Identify which cell holds the provided text, then report its (x, y) central coordinate. 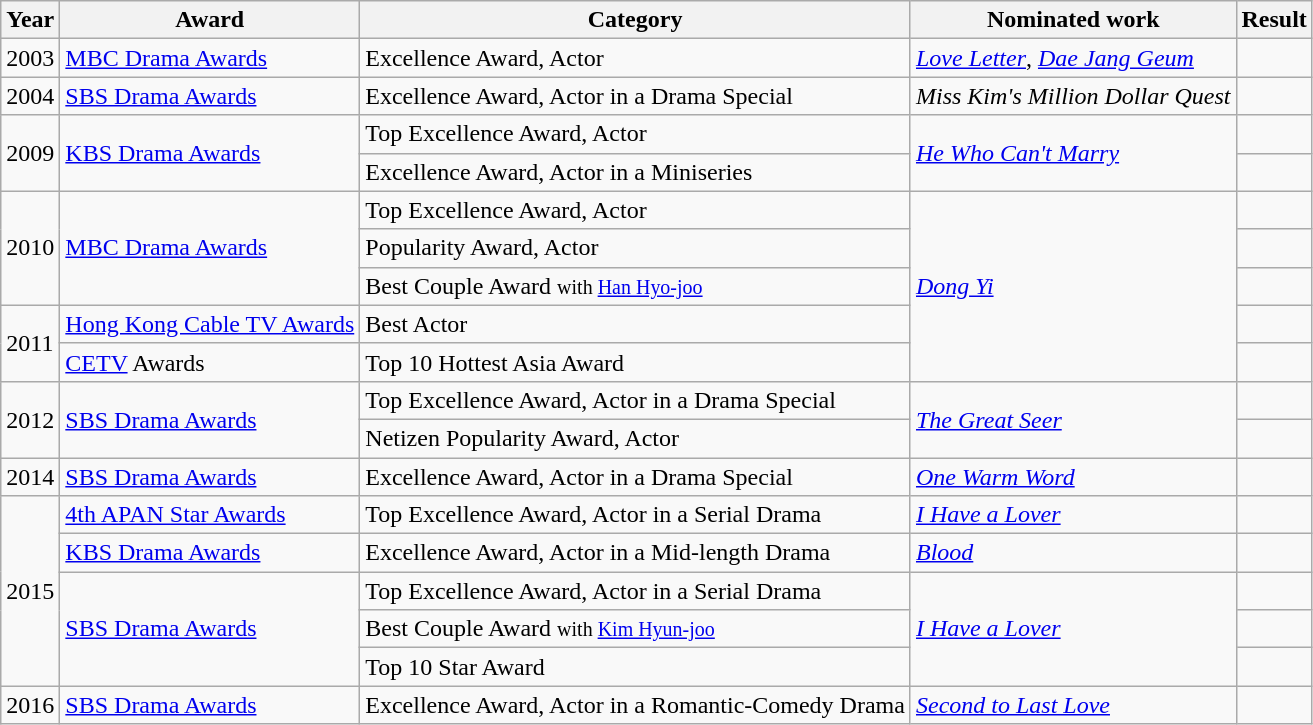
4th APAN Star Awards (210, 515)
He Who Can't Marry (1073, 153)
2016 (30, 705)
2011 (30, 343)
Category (636, 20)
Excellence Award, Actor in a Romantic-Comedy Drama (636, 705)
Miss Kim's Million Dollar Quest (1073, 96)
Result (1274, 20)
Top 10 Hottest Asia Award (636, 362)
One Warm Word (1073, 477)
2004 (30, 96)
2003 (30, 58)
Excellence Award, Actor in a Mid-length Drama (636, 553)
Year (30, 20)
2014 (30, 477)
Top 10 Star Award (636, 667)
Nominated work (1073, 20)
Love Letter, Dae Jang Geum (1073, 58)
Excellence Award, Actor in a Miniseries (636, 172)
Best Actor (636, 324)
Award (210, 20)
Top Excellence Award, Actor in a Drama Special (636, 400)
The Great Seer (1073, 419)
2009 (30, 153)
Blood (1073, 553)
2010 (30, 248)
2012 (30, 419)
Hong Kong Cable TV Awards (210, 324)
2015 (30, 591)
Dong Yi (1073, 286)
Best Couple Award with Han Hyo-joo (636, 286)
Netizen Popularity Award, Actor (636, 438)
Best Couple Award with Kim Hyun-joo (636, 629)
Excellence Award, Actor (636, 58)
Second to Last Love (1073, 705)
CETV Awards (210, 362)
Popularity Award, Actor (636, 248)
